Find where the given text appears and provide that cell's center as (x, y) coordinate. 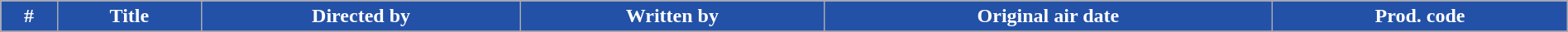
Directed by (361, 16)
Prod. code (1421, 16)
Written by (672, 16)
Title (129, 16)
# (30, 16)
Original air date (1049, 16)
